Provide the [X, Y] coordinate of the cell's center where the given text is located.  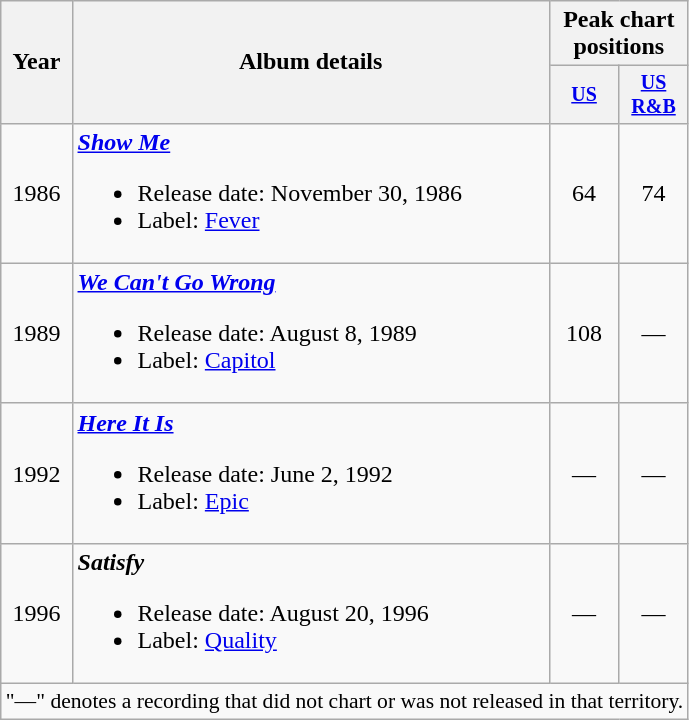
74 [654, 193]
1996 [36, 613]
Album details [310, 62]
"—" denotes a recording that did not chart or was not released in that territory. [345, 702]
Here It IsRelease date: June 2, 1992Label: Epic [310, 473]
1989 [36, 333]
108 [584, 333]
1992 [36, 473]
Year [36, 62]
US [584, 94]
64 [584, 193]
Show MeRelease date: November 30, 1986Label: Fever [310, 193]
1986 [36, 193]
SatisfyRelease date: August 20, 1996Label: Quality [310, 613]
Peak chart positions [618, 34]
We Can't Go WrongRelease date: August 8, 1989Label: Capitol [310, 333]
USR&B [654, 94]
